Find where the given text appears and provide that cell's center as (X, Y) coordinate. 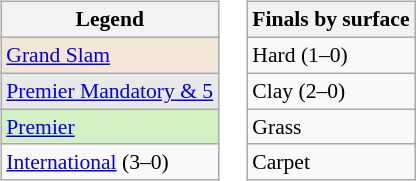
Premier Mandatory & 5 (110, 91)
Hard (1–0) (330, 55)
Carpet (330, 162)
Clay (2–0) (330, 91)
Legend (110, 20)
Grass (330, 127)
Finals by surface (330, 20)
International (3–0) (110, 162)
Grand Slam (110, 55)
Premier (110, 127)
